Determine the [x, y] coordinate at the center of the cell enclosing the given text.  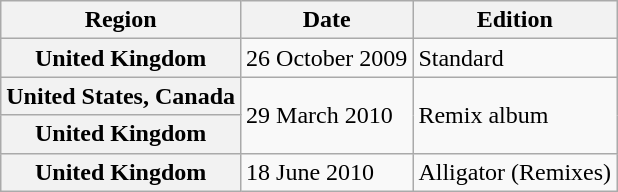
Date [327, 20]
Standard [515, 58]
18 June 2010 [327, 172]
Edition [515, 20]
Region [121, 20]
Alligator (Remixes) [515, 172]
United States, Canada [121, 96]
Remix album [515, 115]
29 March 2010 [327, 115]
26 October 2009 [327, 58]
